Search for the cell housing the specified text and yield its [x, y] center coordinate. 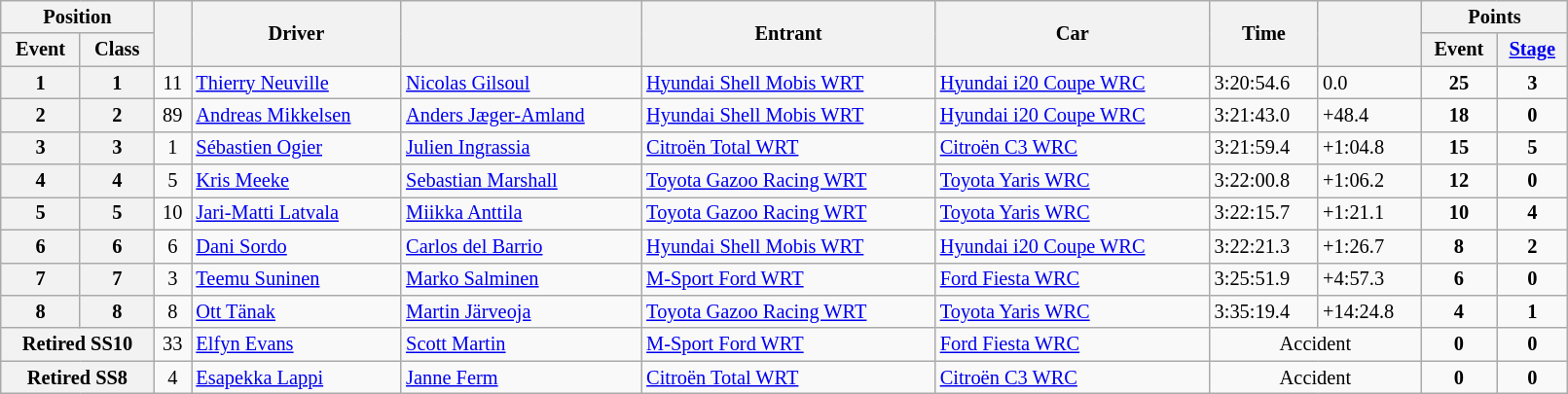
Teemu Suninen [296, 279]
Sebastian Marshall [522, 181]
Position [78, 17]
Class [117, 50]
Car [1073, 33]
15 [1458, 148]
Carlos del Barrio [522, 246]
Andreas Mikkelsen [296, 115]
+4:57.3 [1369, 279]
Retired SS10 [78, 344]
Ott Tänak [296, 311]
+1:21.1 [1369, 213]
Marko Salminen [522, 279]
Jari-Matti Latvala [296, 213]
11 [172, 83]
+1:04.8 [1369, 148]
0.0 [1369, 83]
+48.4 [1369, 115]
3:22:00.8 [1264, 181]
89 [172, 115]
Kris Meeke [296, 181]
+1:26.7 [1369, 246]
Julien Ingrassia [522, 148]
Sébastien Ogier [296, 148]
3:22:15.7 [1264, 213]
3:35:19.4 [1264, 311]
Time [1264, 33]
25 [1458, 83]
18 [1458, 115]
+14:24.8 [1369, 311]
Miikka Anttila [522, 213]
Driver [296, 33]
Esapekka Lappi [296, 377]
Scott Martin [522, 344]
Retired SS8 [78, 377]
12 [1458, 181]
Martin Järveoja [522, 311]
3:20:54.6 [1264, 83]
3:21:59.4 [1264, 148]
Thierry Neuville [296, 83]
+1:06.2 [1369, 181]
Stage [1532, 50]
33 [172, 344]
Entrant [788, 33]
Elfyn Evans [296, 344]
Nicolas Gilsoul [522, 83]
Janne Ferm [522, 377]
Points [1495, 17]
Dani Sordo [296, 246]
3:25:51.9 [1264, 279]
3:22:21.3 [1264, 246]
Anders Jæger-Amland [522, 115]
3:21:43.0 [1264, 115]
